Provide the (X, Y) coordinate of the cell's center where the given text is located.  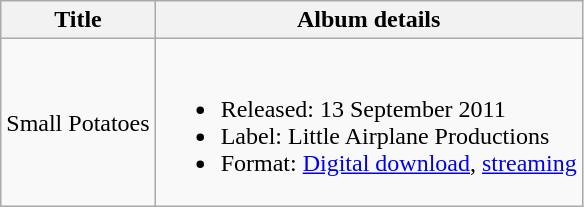
Title (78, 20)
Released: 13 September 2011Label: Little Airplane ProductionsFormat: Digital download, streaming (368, 122)
Small Potatoes (78, 122)
Album details (368, 20)
